Capture the cell that displays the provided text and extract its (X, Y) central coordinate. 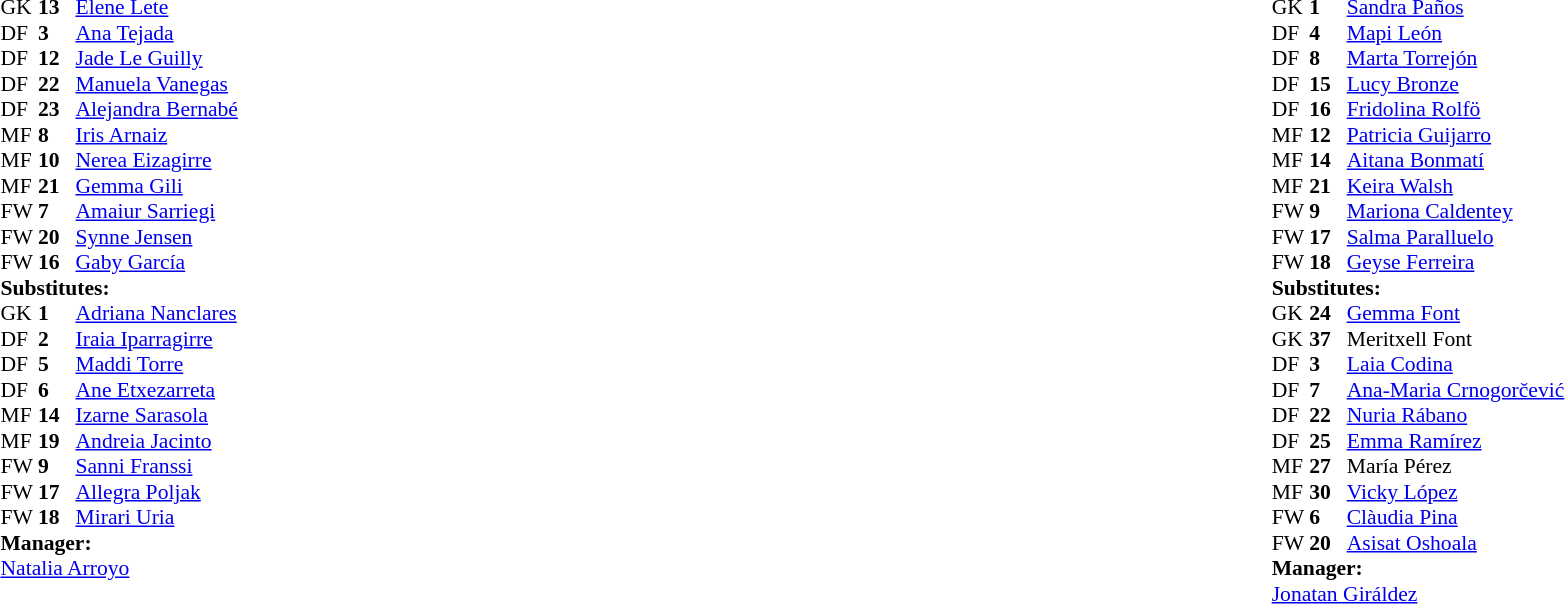
Iraia Iparragirre (157, 339)
27 (1328, 467)
Alejandra Bernabé (157, 109)
1 (57, 313)
Nuria Rábano (1456, 415)
10 (57, 161)
Maddi Torre (157, 365)
Gemma Font (1456, 313)
Clàudia Pina (1456, 517)
Ane Etxezarreta (157, 390)
19 (57, 441)
Laia Codina (1456, 365)
Lucy Bronze (1456, 84)
Patricia Guijarro (1456, 135)
Jade Le Guilly (157, 59)
Sanni Franssi (157, 467)
Mirari Uria (157, 517)
Gemma Gili (157, 186)
Fridolina Rolfö (1456, 109)
Asisat Oshoala (1456, 543)
Salma Paralluelo (1456, 237)
Meritxell Font (1456, 339)
Gaby García (157, 263)
Keira Walsh (1456, 186)
5 (57, 365)
Manuela Vanegas (157, 84)
25 (1328, 441)
Adriana Nanclares (157, 313)
23 (57, 109)
Mariona Caldentey (1456, 211)
Natalia Arroyo (118, 569)
Emma Ramírez (1456, 441)
Nerea Eizagirre (157, 161)
Geyse Ferreira (1456, 263)
24 (1328, 313)
2 (57, 339)
Mapi León (1456, 33)
Marta Torrejón (1456, 59)
Ana-Maria Crnogorčević (1456, 390)
María Pérez (1456, 467)
15 (1328, 84)
Synne Jensen (157, 237)
4 (1328, 33)
Allegra Poljak (157, 492)
Vicky López (1456, 492)
Izarne Sarasola (157, 415)
Andreia Jacinto (157, 441)
Aitana Bonmatí (1456, 161)
30 (1328, 492)
Iris Arnaiz (157, 135)
Amaiur Sarriegi (157, 211)
37 (1328, 339)
Ana Tejada (157, 33)
